Return the (X, Y) coordinate for the center point of the cell that contains the specified text.  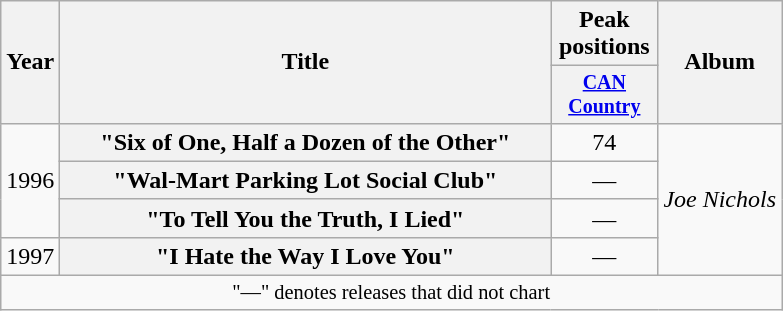
Peak positions (604, 34)
"Six of One, Half a Dozen of the Other" (306, 142)
Year (30, 62)
Title (306, 62)
"To Tell You the Truth, I Lied" (306, 218)
74 (604, 142)
1997 (30, 256)
CAN Country (604, 94)
"I Hate the Way I Love You" (306, 256)
1996 (30, 180)
"—" denotes releases that did not chart (392, 293)
Album (720, 62)
Joe Nichols (720, 199)
"Wal-Mart Parking Lot Social Club" (306, 180)
